Detect which cell encompasses the target text, then output its (x, y) center coordinate. 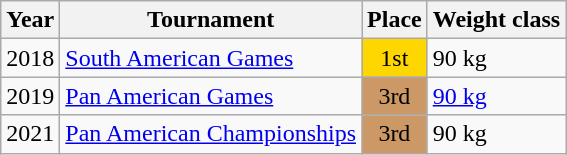
2018 (30, 58)
Year (30, 20)
Pan American Games (211, 96)
South American Games (211, 58)
2021 (30, 134)
Weight class (496, 20)
Place (395, 20)
1st (395, 58)
Pan American Championships (211, 134)
2019 (30, 96)
Tournament (211, 20)
